Provide the (X, Y) coordinate of the cell's center where the given text is located.  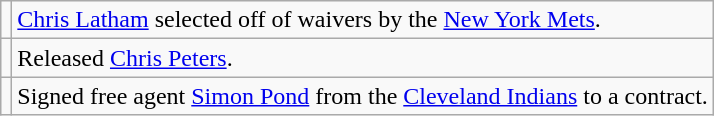
Released Chris Peters. (363, 58)
Chris Latham selected off of waivers by the New York Mets. (363, 20)
Signed free agent Simon Pond from the Cleveland Indians to a contract. (363, 96)
